Scan for the cell matching the given text and deliver its [x, y] coordinate at center. 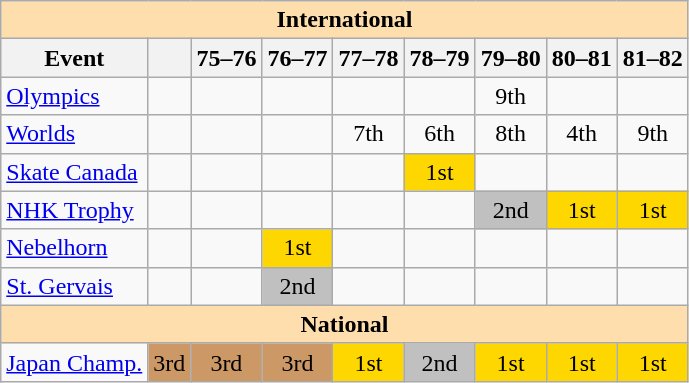
Worlds [74, 134]
Nebelhorn [74, 248]
78–79 [440, 58]
National [345, 324]
77–78 [368, 58]
6th [440, 134]
Skate Canada [74, 172]
Olympics [74, 96]
International [345, 20]
NHK Trophy [74, 210]
76–77 [298, 58]
7th [368, 134]
8th [510, 134]
80–81 [582, 58]
81–82 [652, 58]
79–80 [510, 58]
75–76 [226, 58]
Event [74, 58]
St. Gervais [74, 286]
Japan Champ. [74, 362]
4th [582, 134]
